From the cell containing the given text, extract its center point as (X, Y) coordinate. 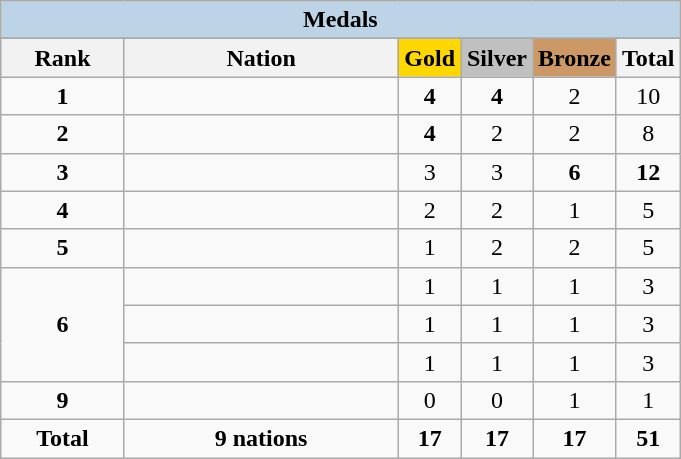
10 (648, 96)
51 (648, 438)
9 (63, 400)
Rank (63, 58)
12 (648, 172)
Nation (261, 58)
Gold (430, 58)
8 (648, 134)
Medals (340, 20)
Silver (496, 58)
9 nations (261, 438)
Bronze (574, 58)
